Detect which cell encompasses the target text, then output its (x, y) center coordinate. 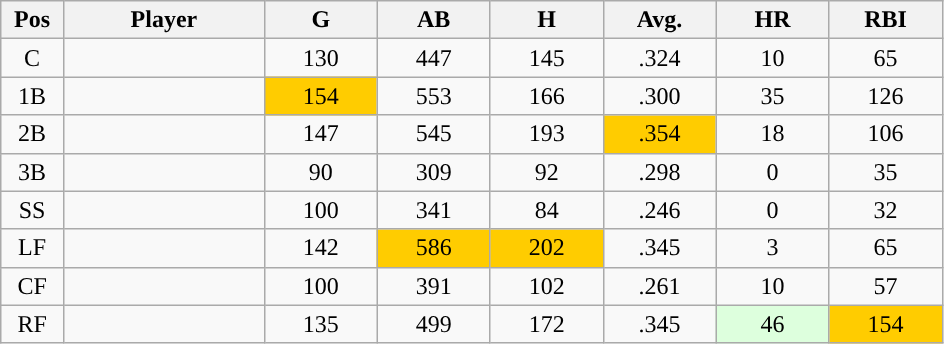
32 (886, 210)
130 (320, 58)
84 (546, 210)
57 (886, 286)
G (320, 20)
3 (772, 248)
HR (772, 20)
.261 (660, 286)
.354 (660, 134)
102 (546, 286)
142 (320, 248)
RBI (886, 20)
Player (164, 20)
LF (32, 248)
172 (546, 324)
AB (434, 20)
166 (546, 96)
92 (546, 172)
RF (32, 324)
2B (32, 134)
553 (434, 96)
391 (434, 286)
SS (32, 210)
586 (434, 248)
3B (32, 172)
Avg. (660, 20)
.298 (660, 172)
193 (546, 134)
CF (32, 286)
1B (32, 96)
Pos (32, 20)
545 (434, 134)
C (32, 58)
106 (886, 134)
126 (886, 96)
145 (546, 58)
.324 (660, 58)
135 (320, 324)
.300 (660, 96)
46 (772, 324)
202 (546, 248)
H (546, 20)
309 (434, 172)
18 (772, 134)
499 (434, 324)
90 (320, 172)
341 (434, 210)
.246 (660, 210)
147 (320, 134)
447 (434, 58)
